Provide the (X, Y) coordinate of the cell's center where the given text is located.  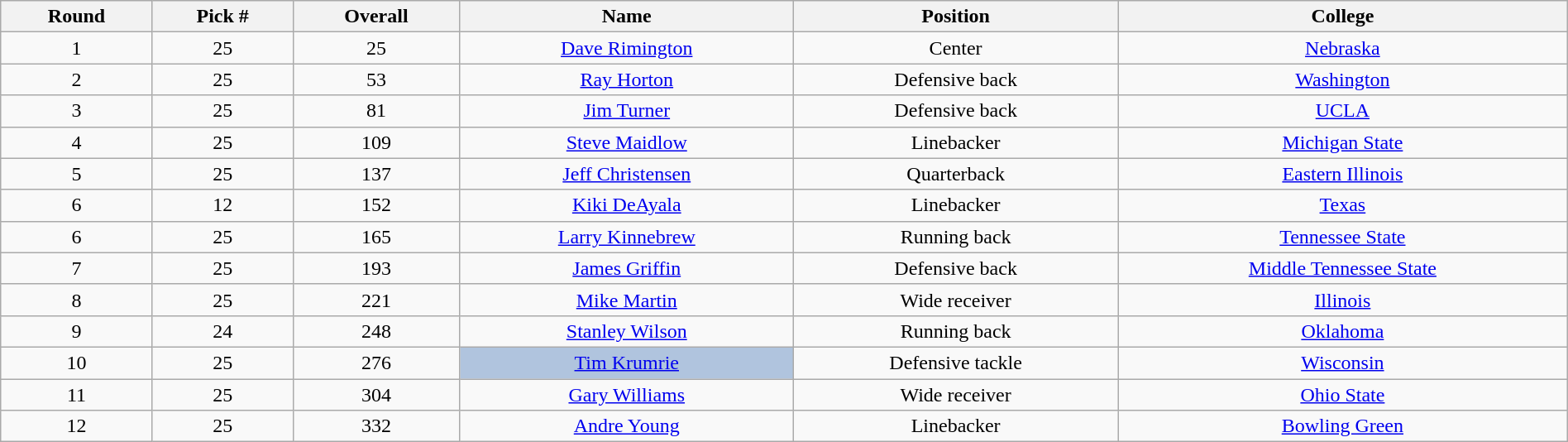
Jeff Christensen (627, 174)
Andre Young (627, 426)
8 (77, 300)
137 (376, 174)
Tennessee State (1343, 237)
Defensive tackle (956, 363)
Jim Turner (627, 111)
Texas (1343, 205)
9 (77, 331)
James Griffin (627, 268)
Kiki DeAyala (627, 205)
53 (376, 79)
7 (77, 268)
24 (222, 331)
Stanley Wilson (627, 331)
Michigan State (1343, 142)
Oklahoma (1343, 331)
UCLA (1343, 111)
332 (376, 426)
Gary Williams (627, 395)
Steve Maidlow (627, 142)
1 (77, 48)
Ray Horton (627, 79)
Pick # (222, 17)
Name (627, 17)
152 (376, 205)
10 (77, 363)
Dave Rimington (627, 48)
Overall (376, 17)
3 (77, 111)
2 (77, 79)
Ohio State (1343, 395)
Washington (1343, 79)
109 (376, 142)
193 (376, 268)
248 (376, 331)
Eastern Illinois (1343, 174)
4 (77, 142)
165 (376, 237)
College (1343, 17)
276 (376, 363)
221 (376, 300)
81 (376, 111)
Tim Krumrie (627, 363)
Larry Kinnebrew (627, 237)
Quarterback (956, 174)
Nebraska (1343, 48)
Center (956, 48)
Position (956, 17)
304 (376, 395)
Mike Martin (627, 300)
11 (77, 395)
Round (77, 17)
Bowling Green (1343, 426)
5 (77, 174)
Wisconsin (1343, 363)
Middle Tennessee State (1343, 268)
Illinois (1343, 300)
